Find where the given text appears and provide that cell's center as (X, Y) coordinate. 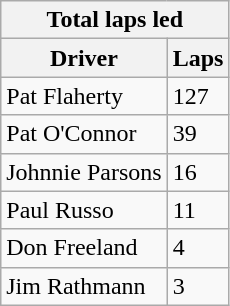
3 (198, 286)
Jim Rathmann (84, 286)
Pat O'Connor (84, 134)
39 (198, 134)
127 (198, 96)
Pat Flaherty (84, 96)
Driver (84, 58)
Paul Russo (84, 210)
11 (198, 210)
Total laps led (115, 20)
16 (198, 172)
4 (198, 248)
Johnnie Parsons (84, 172)
Don Freeland (84, 248)
Laps (198, 58)
